Provide the [X, Y] coordinate of the cell's center where the given text is located.  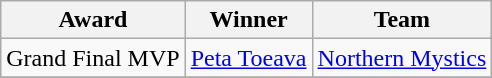
Winner [248, 20]
Peta Toeava [248, 58]
Northern Mystics [402, 58]
Grand Final MVP [93, 58]
Award [93, 20]
Team [402, 20]
